From the cell containing the given text, extract its center point as (x, y) coordinate. 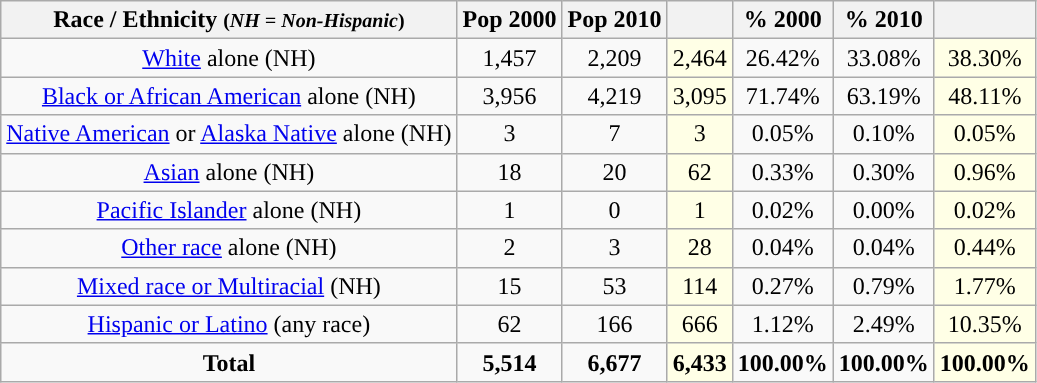
28 (700, 248)
Hispanic or Latino (any race) (229, 324)
2.49% (884, 324)
0.33% (782, 172)
666 (700, 324)
4,219 (614, 96)
0.44% (984, 248)
6,433 (700, 362)
6,677 (614, 362)
18 (510, 172)
% 2000 (782, 20)
0.79% (884, 286)
Black or African American alone (NH) (229, 96)
White alone (NH) (229, 58)
20 (614, 172)
166 (614, 324)
1.12% (782, 324)
0.00% (884, 210)
3,956 (510, 96)
26.42% (782, 58)
0.10% (884, 134)
15 (510, 286)
Race / Ethnicity (NH = Non-Hispanic) (229, 20)
2,209 (614, 58)
Pacific Islander alone (NH) (229, 210)
71.74% (782, 96)
38.30% (984, 58)
7 (614, 134)
Native American or Alaska Native alone (NH) (229, 134)
0.96% (984, 172)
5,514 (510, 362)
3,095 (700, 96)
10.35% (984, 324)
1.77% (984, 286)
Asian alone (NH) (229, 172)
0.27% (782, 286)
48.11% (984, 96)
2,464 (700, 58)
114 (700, 286)
Other race alone (NH) (229, 248)
0.30% (884, 172)
% 2010 (884, 20)
Total (229, 362)
2 (510, 248)
Pop 2000 (510, 20)
53 (614, 286)
Pop 2010 (614, 20)
63.19% (884, 96)
0 (614, 210)
33.08% (884, 58)
1,457 (510, 58)
Mixed race or Multiracial (NH) (229, 286)
